From the cell containing the given text, extract its center point as [x, y] coordinate. 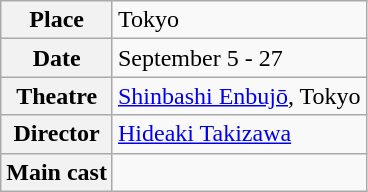
Place [57, 20]
Director [57, 134]
Shinbashi Enbujō, Tokyo [239, 96]
Tokyo [239, 20]
September 5 - 27 [239, 58]
Date [57, 58]
Main cast [57, 172]
Theatre [57, 96]
Hideaki Takizawa [239, 134]
